Return [X, Y] of the center of cell containing provided text 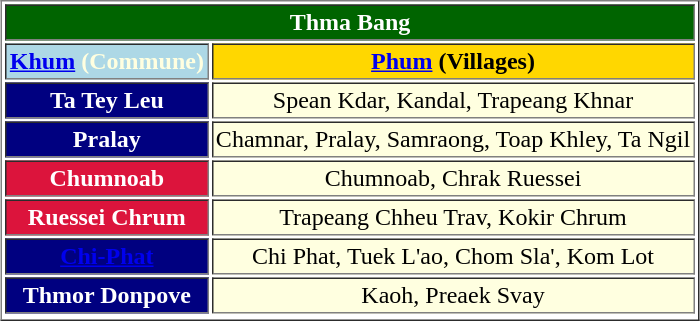
Thmor Donpove [106, 296]
Kaoh, Preaek Svay [452, 296]
Thma Bang [350, 22]
Chumnoab, Chrak Ruessei [452, 178]
Chumnoab [106, 178]
Phum (Villages) [452, 62]
Spean Kdar, Kandal, Trapeang Khnar [452, 100]
Ruessei Chrum [106, 218]
Khum (Commune) [106, 62]
Trapeang Chheu Trav, Kokir Chrum [452, 218]
Pralay [106, 140]
Chamnar, Pralay, Samraong, Toap Khley, Ta Ngil [452, 140]
Chi-Phat [106, 256]
Chi Phat, Tuek L'ao, Chom Sla', Kom Lot [452, 256]
Ta Tey Leu [106, 100]
